Search for the cell housing the specified text and yield its (X, Y) center coordinate. 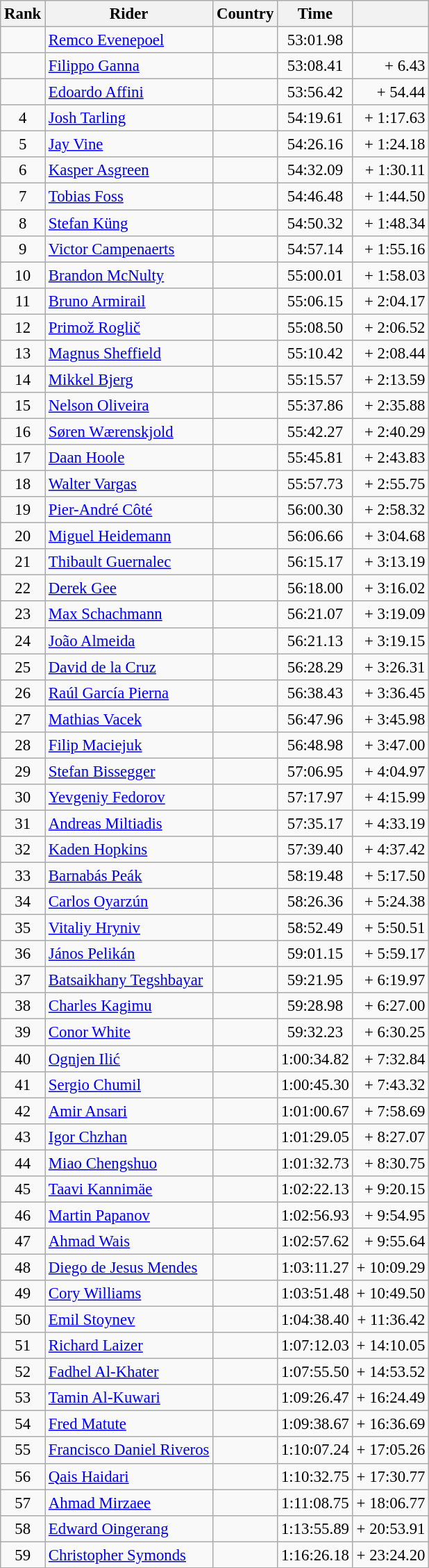
+ 1:58.03 (391, 275)
+ 3:04.68 (391, 536)
Carlos Oyarzún (129, 902)
51 (23, 1346)
57:17.97 (315, 798)
+ 8:27.07 (391, 1137)
João Almeida (129, 641)
56:38.43 (315, 693)
17 (23, 458)
52 (23, 1372)
Mathias Vacek (129, 719)
+ 11:36.42 (391, 1320)
56:06.66 (315, 536)
Vitaliy Hryniv (129, 928)
56:28.29 (315, 667)
18 (23, 484)
+ 7:32.84 (391, 1059)
30 (23, 798)
1:03:51.48 (315, 1294)
+ 18:06.77 (391, 1503)
+ 1:44.50 (391, 197)
+ 6:27.00 (391, 1007)
32 (23, 850)
+ 6:30.25 (391, 1032)
7 (23, 197)
58:19.48 (315, 876)
Daan Hoole (129, 458)
56:21.13 (315, 641)
1:04:38.40 (315, 1320)
+ 9:55.64 (391, 1241)
59 (23, 1555)
58:26.36 (315, 902)
23 (23, 615)
+ 3:47.00 (391, 745)
Rank (23, 14)
Kaden Hopkins (129, 850)
29 (23, 771)
1:07:55.50 (315, 1372)
Fred Matute (129, 1424)
53:01.98 (315, 40)
+ 10:49.50 (391, 1294)
Josh Tarling (129, 118)
38 (23, 1007)
56:00.30 (315, 510)
+ 3:19.15 (391, 641)
31 (23, 823)
35 (23, 928)
Yevgeniy Fedorov (129, 798)
+ 2:04.17 (391, 301)
56:15.17 (315, 562)
1:02:56.93 (315, 1215)
55:08.50 (315, 327)
Fadhel Al-Khater (129, 1372)
4 (23, 118)
+ 10:09.29 (391, 1267)
Miguel Heidemann (129, 536)
Sergio Chumil (129, 1084)
+ 3:19.09 (391, 615)
Ahmad Wais (129, 1241)
+ 2:06.52 (391, 327)
14 (23, 379)
45 (23, 1189)
+ 3:16.02 (391, 588)
+ 8:30.75 (391, 1163)
59:21.95 (315, 980)
24 (23, 641)
1:01:32.73 (315, 1163)
1:09:26.47 (315, 1398)
Richard Laizer (129, 1346)
Qais Haidari (129, 1476)
+ 4:15.99 (391, 798)
13 (23, 354)
57:06.95 (315, 771)
Edward Oingerang (129, 1528)
Søren Wærenskjold (129, 431)
Walter Vargas (129, 484)
58:52.49 (315, 928)
21 (23, 562)
Christopher Symonds (129, 1555)
+ 3:45.98 (391, 719)
Kasper Asgreen (129, 170)
+ 7:58.69 (391, 1111)
+ 23:24.20 (391, 1555)
Charles Kagimu (129, 1007)
Stefan Bissegger (129, 771)
1:03:11.27 (315, 1267)
57:35.17 (315, 823)
Magnus Sheffield (129, 354)
David de la Cruz (129, 667)
54:26.16 (315, 145)
57:39.40 (315, 850)
Diego de Jesus Mendes (129, 1267)
Ahmad Mirzaee (129, 1503)
+ 1:48.34 (391, 223)
46 (23, 1215)
56:47.96 (315, 719)
55:10.42 (315, 354)
22 (23, 588)
6 (23, 170)
+ 14:53.52 (391, 1372)
11 (23, 301)
Mikkel Bjerg (129, 379)
+ 2:55.75 (391, 484)
Victor Campenaerts (129, 249)
+ 7:43.32 (391, 1084)
1:01:00.67 (315, 1111)
56:48.98 (315, 745)
Derek Gee (129, 588)
+ 16:24.49 (391, 1398)
55:06.15 (315, 301)
55:57.73 (315, 484)
Taavi Kannimäe (129, 1189)
Barnabás Peák (129, 876)
+ 2:43.83 (391, 458)
Filip Maciejuk (129, 745)
Bruno Armirail (129, 301)
10 (23, 275)
+ 1:24.18 (391, 145)
53:56.42 (315, 92)
55 (23, 1451)
56 (23, 1476)
+ 5:24.38 (391, 902)
25 (23, 667)
Batsaikhany Tegshbayar (129, 980)
54:57.14 (315, 249)
+ 4:04.97 (391, 771)
33 (23, 876)
+ 1:55.16 (391, 249)
1:02:22.13 (315, 1189)
+ 17:30.77 (391, 1476)
Filippo Ganna (129, 66)
54:32.09 (315, 170)
+ 1:30.11 (391, 170)
+ 2:58.32 (391, 510)
19 (23, 510)
9 (23, 249)
Raúl García Pierna (129, 693)
+ 2:08.44 (391, 354)
Tobias Foss (129, 197)
Max Schachmann (129, 615)
+ 4:33.19 (391, 823)
Time (315, 14)
+ 16:36.69 (391, 1424)
41 (23, 1084)
+ 20:53.91 (391, 1528)
1:09:38.67 (315, 1424)
Thibault Guernalec (129, 562)
43 (23, 1137)
Tamin Al-Kuwari (129, 1398)
Amir Ansari (129, 1111)
55:42.27 (315, 431)
Brandon McNulty (129, 275)
Francisco Daniel Riveros (129, 1451)
12 (23, 327)
Ognjen Ilić (129, 1059)
5 (23, 145)
59:01.15 (315, 954)
+ 3:26.31 (391, 667)
1:10:07.24 (315, 1451)
55:15.57 (315, 379)
49 (23, 1294)
Conor White (129, 1032)
+ 5:50.51 (391, 928)
+ 2:40.29 (391, 431)
+ 54.44 (391, 92)
+ 17:05.26 (391, 1451)
1:11:08.75 (315, 1503)
Miao Chengshuo (129, 1163)
40 (23, 1059)
54:19.61 (315, 118)
26 (23, 693)
53 (23, 1398)
55:37.86 (315, 406)
Pier-André Côté (129, 510)
1:02:57.62 (315, 1241)
44 (23, 1163)
+ 4:37.42 (391, 850)
39 (23, 1032)
Igor Chzhan (129, 1137)
+ 9:54.95 (391, 1215)
Remco Evenepoel (129, 40)
+ 5:59.17 (391, 954)
59:32.23 (315, 1032)
1:00:45.30 (315, 1084)
34 (23, 902)
Emil Stoynev (129, 1320)
+ 3:36.45 (391, 693)
37 (23, 980)
42 (23, 1111)
57 (23, 1503)
56:18.00 (315, 588)
+ 14:10.05 (391, 1346)
47 (23, 1241)
Edoardo Affini (129, 92)
Nelson Oliveira (129, 406)
55:00.01 (315, 275)
+ 6:19.97 (391, 980)
59:28.98 (315, 1007)
János Pelikán (129, 954)
1:00:34.82 (315, 1059)
50 (23, 1320)
Primož Roglič (129, 327)
Martin Papanov (129, 1215)
54:46.48 (315, 197)
Andreas Miltiadis (129, 823)
+ 6.43 (391, 66)
8 (23, 223)
58 (23, 1528)
15 (23, 406)
16 (23, 431)
Cory Williams (129, 1294)
48 (23, 1267)
Rider (129, 14)
Jay Vine (129, 145)
53:08.41 (315, 66)
56:21.07 (315, 615)
+ 2:13.59 (391, 379)
Stefan Küng (129, 223)
1:16:26.18 (315, 1555)
54:50.32 (315, 223)
28 (23, 745)
27 (23, 719)
36 (23, 954)
+ 3:13.19 (391, 562)
Country (246, 14)
1:01:29.05 (315, 1137)
20 (23, 536)
1:13:55.89 (315, 1528)
1:10:32.75 (315, 1476)
54 (23, 1424)
+ 5:17.50 (391, 876)
1:07:12.03 (315, 1346)
+ 1:17.63 (391, 118)
+ 2:35.88 (391, 406)
55:45.81 (315, 458)
+ 9:20.15 (391, 1189)
